Locate the cell with the specified text and output its (X, Y) center coordinate. 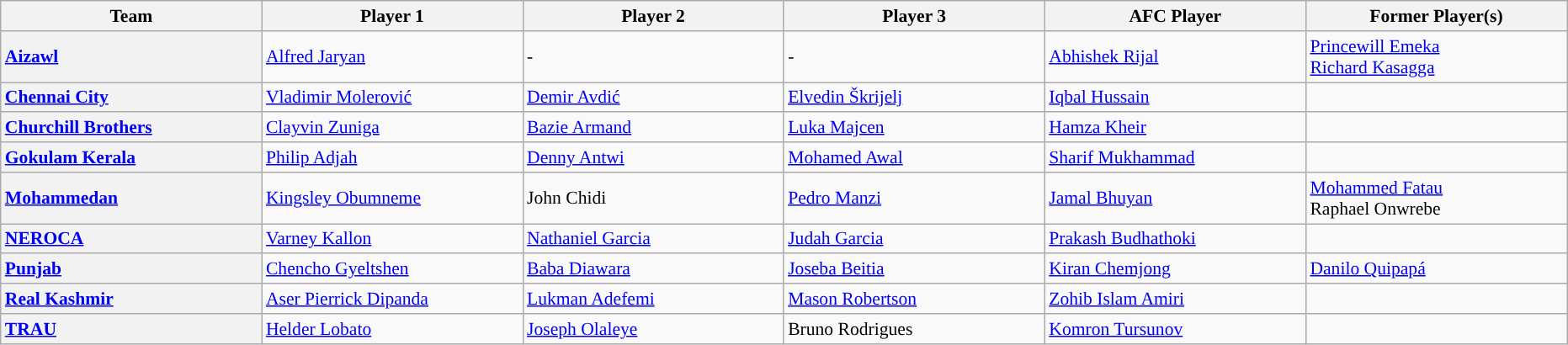
Princewill Emeka Richard Kasagga (1436, 57)
Punjab (131, 269)
Pedro Manzi (914, 199)
Iqbal Hussain (1175, 98)
Mohammed Fatau Raphael Onwrebe (1436, 199)
Philip Adjah (392, 157)
Alfred Jaryan (392, 57)
Joseba Beitia (914, 269)
Aser Pierrick Dipanda (392, 299)
Danilo Quipapá (1436, 269)
Bazie Armand (653, 128)
Player 1 (392, 16)
Clayvin Zuniga (392, 128)
Real Kashmir (131, 299)
Chencho Gyeltshen (392, 269)
Jamal Bhuyan (1175, 199)
Bruno Rodrigues (914, 329)
Sharif Mukhammad (1175, 157)
Baba Diawara (653, 269)
TRAU (131, 329)
NEROCA (131, 239)
Aizawl (131, 57)
John Chidi (653, 199)
Komron Tursunov (1175, 329)
Team (131, 16)
Kingsley Obumneme (392, 199)
Player 2 (653, 16)
Joseph Olaleye (653, 329)
Elvedin Škrijelj (914, 98)
Kiran Chemjong (1175, 269)
Mason Robertson (914, 299)
Helder Lobato (392, 329)
Mohammedan (131, 199)
Player 3 (914, 16)
Judah Garcia (914, 239)
Varney Kallon (392, 239)
AFC Player (1175, 16)
Luka Majcen (914, 128)
Chennai City (131, 98)
Zohib Islam Amiri (1175, 299)
Abhishek Rijal (1175, 57)
Denny Antwi (653, 157)
Demir Avdić (653, 98)
Prakash Budhathoki (1175, 239)
Gokulam Kerala (131, 157)
Churchill Brothers (131, 128)
Former Player(s) (1436, 16)
Lukman Adefemi (653, 299)
Vladimir Molerović (392, 98)
Mohamed Awal (914, 157)
Hamza Kheir (1175, 128)
Nathaniel Garcia (653, 239)
